Capture the cell that displays the provided text and extract its [x, y] central coordinate. 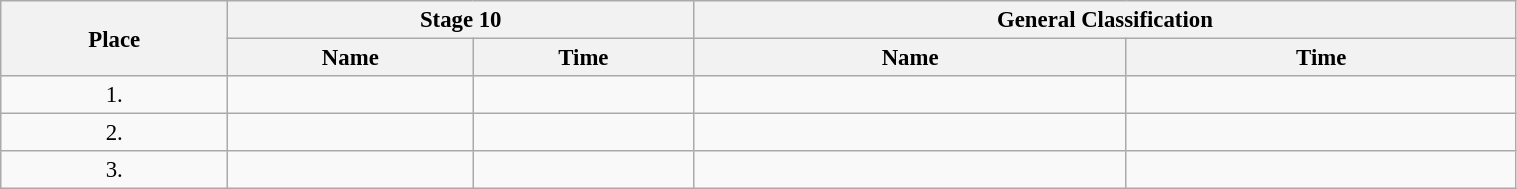
Place [114, 38]
1. [114, 95]
2. [114, 133]
3. [114, 170]
General Classification [1105, 20]
Stage 10 [461, 20]
